For the text-containing cell, return its midpoint in (X, Y) coordinate format. 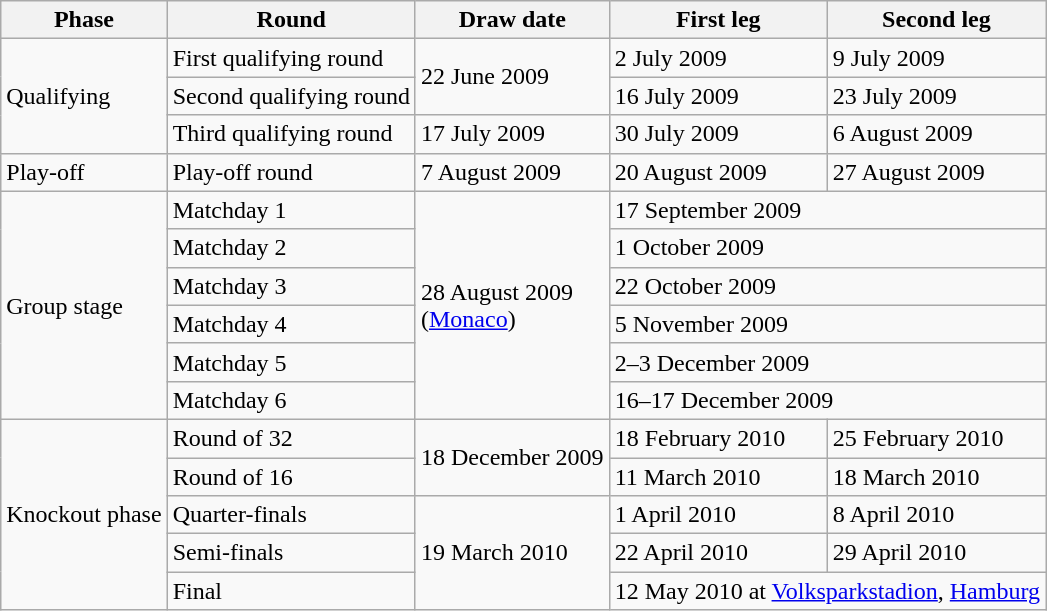
30 July 2009 (718, 134)
16 July 2009 (718, 96)
12 May 2010 at Volksparkstadion, Hamburg (827, 591)
Play-off (84, 172)
Knockout phase (84, 514)
28 August 2009(Monaco) (512, 305)
18 December 2009 (512, 457)
Round of 16 (291, 477)
22 October 2009 (827, 286)
Quarter-finals (291, 515)
5 November 2009 (827, 324)
9 July 2009 (936, 58)
18 February 2010 (718, 438)
Second qualifying round (291, 96)
18 March 2010 (936, 477)
Qualifying (84, 96)
8 April 2010 (936, 515)
16–17 December 2009 (827, 400)
Semi-finals (291, 553)
1 October 2009 (827, 248)
29 April 2010 (936, 553)
11 March 2010 (718, 477)
Draw date (512, 20)
Matchday 5 (291, 362)
Matchday 6 (291, 400)
Third qualifying round (291, 134)
6 August 2009 (936, 134)
23 July 2009 (936, 96)
17 July 2009 (512, 134)
First leg (718, 20)
20 August 2009 (718, 172)
Final (291, 591)
19 March 2010 (512, 553)
7 August 2009 (512, 172)
Matchday 1 (291, 210)
17 September 2009 (827, 210)
Round of 32 (291, 438)
2 July 2009 (718, 58)
2–3 December 2009 (827, 362)
Play-off round (291, 172)
Matchday 4 (291, 324)
25 February 2010 (936, 438)
First qualifying round (291, 58)
22 June 2009 (512, 77)
1 April 2010 (718, 515)
Phase (84, 20)
Second leg (936, 20)
Matchday 3 (291, 286)
Round (291, 20)
Matchday 2 (291, 248)
22 April 2010 (718, 553)
27 August 2009 (936, 172)
Group stage (84, 305)
